Scan for the cell matching the given text and deliver its [X, Y] coordinate at center. 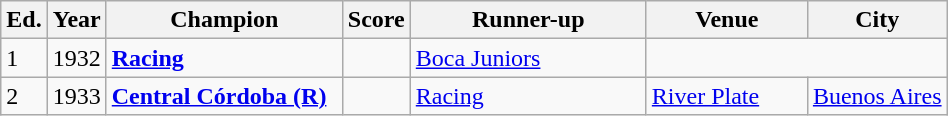
Score [376, 20]
Venue [726, 20]
Year [76, 20]
1933 [76, 96]
Champion [224, 20]
1 [24, 58]
Central Córdoba (R) [224, 96]
River Plate [726, 96]
Boca Juniors [528, 58]
City [877, 20]
Runner-up [528, 20]
Buenos Aires [877, 96]
1932 [76, 58]
2 [24, 96]
Ed. [24, 20]
